Determine the (X, Y) coordinate at the center of the cell enclosing the given text.  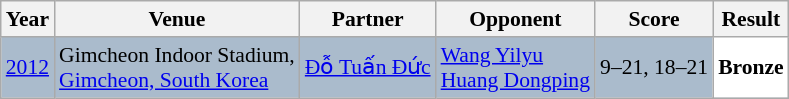
2012 (28, 68)
Bronze (751, 68)
Result (751, 19)
9–21, 18–21 (654, 68)
Partner (368, 19)
Gimcheon Indoor Stadium,Gimcheon, South Korea (177, 68)
Đỗ Tuấn Đức (368, 68)
Wang Yilyu Huang Dongping (516, 68)
Venue (177, 19)
Opponent (516, 19)
Year (28, 19)
Score (654, 19)
